Output the (x, y) coordinate of the center of the cell containing the given text.  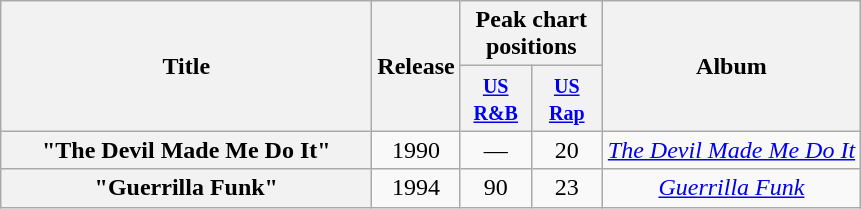
1994 (416, 188)
US R&B (496, 98)
90 (496, 188)
The Devil Made Me Do It (731, 150)
US Rap (566, 98)
— (496, 150)
Release (416, 66)
20 (566, 150)
"The Devil Made Me Do It" (186, 150)
23 (566, 188)
Album (731, 66)
Peak chart positions (531, 34)
"Guerrilla Funk" (186, 188)
Title (186, 66)
1990 (416, 150)
Guerrilla Funk (731, 188)
